Identify which cell holds the provided text, then report its [x, y] central coordinate. 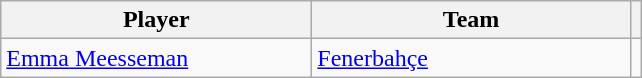
Team [472, 20]
Fenerbahçe [472, 58]
Player [156, 20]
Emma Meesseman [156, 58]
